Identify which cell holds the provided text, then report its (x, y) central coordinate. 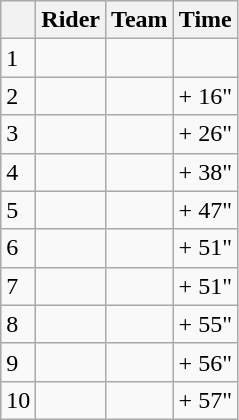
+ 55" (205, 324)
8 (18, 324)
+ 47" (205, 210)
7 (18, 286)
2 (18, 96)
+ 38" (205, 172)
1 (18, 58)
Rider (71, 20)
3 (18, 134)
+ 57" (205, 400)
+ 26" (205, 134)
9 (18, 362)
5 (18, 210)
+ 16" (205, 96)
Team (140, 20)
Time (205, 20)
6 (18, 248)
10 (18, 400)
+ 56" (205, 362)
4 (18, 172)
